Pinpoint the cell where the given text exists, returning its [x, y] midpoint coordinate. 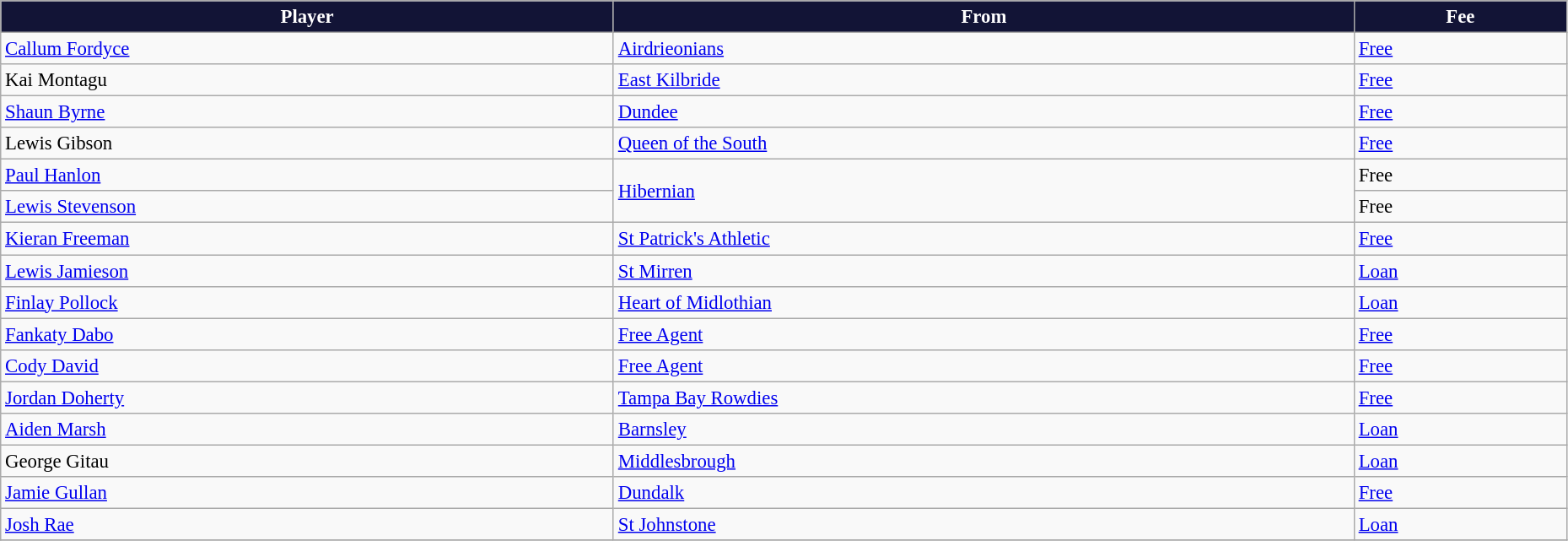
Paul Hanlon [307, 176]
East Kilbride [983, 80]
Kai Montagu [307, 80]
Dundee [983, 112]
Queen of the South [983, 143]
Middlesbrough [983, 461]
Tampa Bay Rowdies [983, 398]
Jordan Doherty [307, 398]
Dundalk [983, 493]
George Gitau [307, 461]
Kieran Freeman [307, 239]
St Patrick's Athletic [983, 239]
Fankaty Dabo [307, 334]
Josh Rae [307, 524]
Lewis Gibson [307, 143]
Fee [1460, 17]
Lewis Jamieson [307, 271]
Hibernian [983, 191]
Airdrieonians [983, 49]
Finlay Pollock [307, 302]
Lewis Stevenson [307, 207]
From [983, 17]
Player [307, 17]
Shaun Byrne [307, 112]
St Johnstone [983, 524]
Barnsley [983, 430]
Jamie Gullan [307, 493]
Heart of Midlothian [983, 302]
Aiden Marsh [307, 430]
Callum Fordyce [307, 49]
Cody David [307, 365]
St Mirren [983, 271]
